Scan for the cell matching the given text and deliver its (X, Y) coordinate at center. 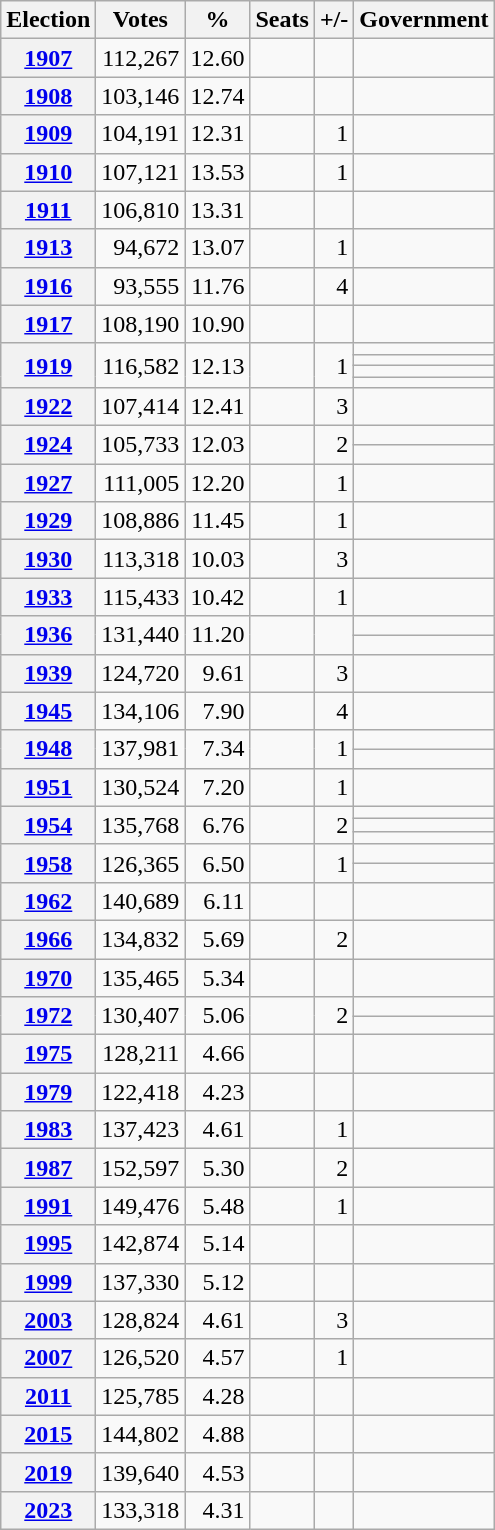
1913 (48, 248)
5.69 (218, 939)
1999 (48, 1282)
107,121 (140, 172)
1910 (48, 172)
130,407 (140, 1016)
1979 (48, 1092)
1987 (48, 1168)
Seats (282, 20)
1972 (48, 1016)
133,318 (140, 1510)
149,476 (140, 1206)
1995 (48, 1244)
1907 (48, 58)
112,267 (140, 58)
106,810 (140, 210)
12.31 (218, 134)
126,365 (140, 863)
Election (48, 20)
107,414 (140, 407)
4.23 (218, 1092)
131,440 (140, 635)
116,582 (140, 365)
2003 (48, 1320)
1933 (48, 597)
1970 (48, 977)
5.12 (218, 1282)
139,640 (140, 1472)
1936 (48, 635)
130,524 (140, 787)
6.50 (218, 863)
126,520 (140, 1358)
1911 (48, 210)
11.45 (218, 521)
152,597 (140, 1168)
5.06 (218, 1016)
5.48 (218, 1206)
2011 (48, 1396)
10.42 (218, 597)
7.20 (218, 787)
4.66 (218, 1054)
1924 (48, 445)
105,733 (140, 445)
9.61 (218, 673)
1951 (48, 787)
4.31 (218, 1510)
7.90 (218, 711)
137,981 (140, 749)
4.53 (218, 1472)
113,318 (140, 559)
94,672 (140, 248)
1962 (48, 901)
1975 (48, 1054)
1945 (48, 711)
1966 (48, 939)
6.76 (218, 825)
4.57 (218, 1358)
7.34 (218, 749)
137,330 (140, 1282)
2007 (48, 1358)
1927 (48, 483)
13.53 (218, 172)
137,423 (140, 1130)
142,874 (140, 1244)
93,555 (140, 286)
12.60 (218, 58)
12.41 (218, 407)
135,465 (140, 977)
128,211 (140, 1054)
1930 (48, 559)
125,785 (140, 1396)
11.76 (218, 286)
135,768 (140, 825)
12.13 (218, 365)
2015 (48, 1434)
1917 (48, 324)
5.30 (218, 1168)
115,433 (140, 597)
% (218, 20)
12.20 (218, 483)
13.31 (218, 210)
1939 (48, 673)
1948 (48, 749)
12.74 (218, 96)
122,418 (140, 1092)
5.34 (218, 977)
11.20 (218, 635)
Government (424, 20)
10.03 (218, 559)
140,689 (140, 901)
134,106 (140, 711)
134,832 (140, 939)
1922 (48, 407)
1919 (48, 365)
2019 (48, 1472)
10.90 (218, 324)
5.14 (218, 1244)
1929 (48, 521)
Votes (140, 20)
111,005 (140, 483)
4.28 (218, 1396)
144,802 (140, 1434)
1909 (48, 134)
1983 (48, 1130)
103,146 (140, 96)
128,824 (140, 1320)
1991 (48, 1206)
2023 (48, 1510)
1954 (48, 825)
12.03 (218, 445)
+/- (334, 20)
124,720 (140, 673)
13.07 (218, 248)
1908 (48, 96)
6.11 (218, 901)
1958 (48, 863)
108,886 (140, 521)
108,190 (140, 324)
1916 (48, 286)
4.88 (218, 1434)
104,191 (140, 134)
